Return the [x, y] coordinate for the center point of the cell that contains the specified text.  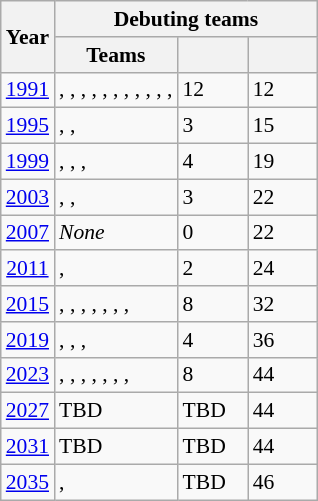
32 [283, 304]
2035 [28, 482]
1999 [28, 162]
2007 [28, 233]
2023 [28, 375]
Year [28, 36]
2003 [28, 197]
2019 [28, 340]
24 [283, 269]
Debuting teams [186, 19]
1991 [28, 90]
46 [283, 482]
2015 [28, 304]
15 [283, 126]
36 [283, 340]
1995 [28, 126]
2011 [28, 269]
Teams [116, 55]
0 [213, 233]
, , , , , , , , , , , [116, 90]
None [116, 233]
19 [283, 162]
2031 [28, 447]
2 [213, 269]
2027 [28, 411]
